Provide the (X, Y) coordinate of the cell's center where the given text is located.  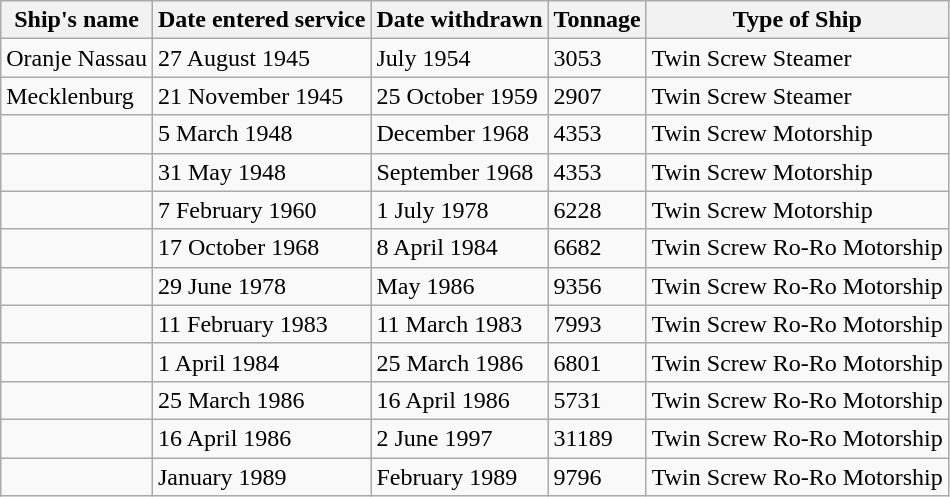
29 June 1978 (262, 286)
5731 (597, 400)
31189 (597, 438)
7993 (597, 324)
2907 (597, 96)
Mecklenburg (77, 96)
17 October 1968 (262, 248)
11 March 1983 (460, 324)
6801 (597, 362)
February 1989 (460, 477)
2 June 1997 (460, 438)
July 1954 (460, 58)
9356 (597, 286)
September 1968 (460, 172)
Oranje Nassau (77, 58)
3053 (597, 58)
1 April 1984 (262, 362)
6682 (597, 248)
31 May 1948 (262, 172)
11 February 1983 (262, 324)
1 July 1978 (460, 210)
Date withdrawn (460, 20)
May 1986 (460, 286)
7 February 1960 (262, 210)
Ship's name (77, 20)
9796 (597, 477)
January 1989 (262, 477)
8 April 1984 (460, 248)
6228 (597, 210)
Date entered service (262, 20)
Type of Ship (797, 20)
25 October 1959 (460, 96)
Tonnage (597, 20)
5 March 1948 (262, 134)
21 November 1945 (262, 96)
27 August 1945 (262, 58)
December 1968 (460, 134)
